Search for the cell housing the specified text and yield its (X, Y) center coordinate. 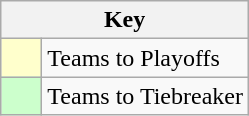
Key (125, 20)
Teams to Playoffs (146, 58)
Teams to Tiebreaker (146, 96)
